Capture the cell that displays the provided text and extract its [X, Y] central coordinate. 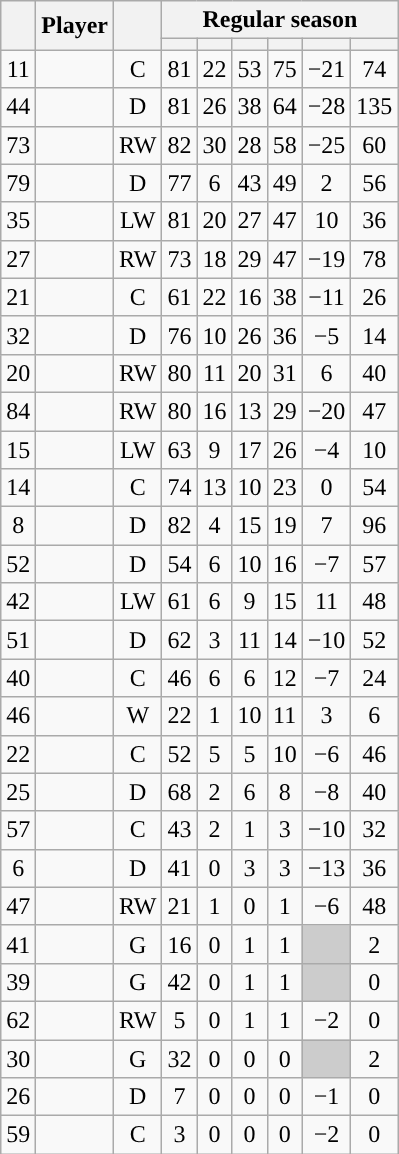
−19 [326, 259]
24 [374, 678]
49 [284, 183]
58 [284, 145]
63 [180, 449]
35 [18, 221]
96 [374, 526]
44 [18, 107]
28 [250, 145]
−25 [326, 145]
53 [250, 69]
84 [18, 411]
−5 [326, 335]
25 [18, 792]
4 [214, 526]
56 [374, 183]
−11 [326, 297]
23 [284, 488]
31 [284, 373]
76 [180, 335]
Regular season [280, 20]
60 [374, 145]
−21 [326, 69]
79 [18, 183]
78 [374, 259]
39 [18, 982]
Player [75, 26]
W [138, 716]
−13 [326, 868]
−28 [326, 107]
51 [18, 640]
19 [284, 526]
−20 [326, 411]
59 [18, 1135]
77 [180, 183]
75 [284, 69]
68 [180, 792]
−8 [326, 792]
−1 [326, 1097]
12 [284, 678]
64 [284, 107]
18 [214, 259]
135 [374, 107]
17 [250, 449]
−4 [326, 449]
